Return [X, Y] of the center of cell containing provided text 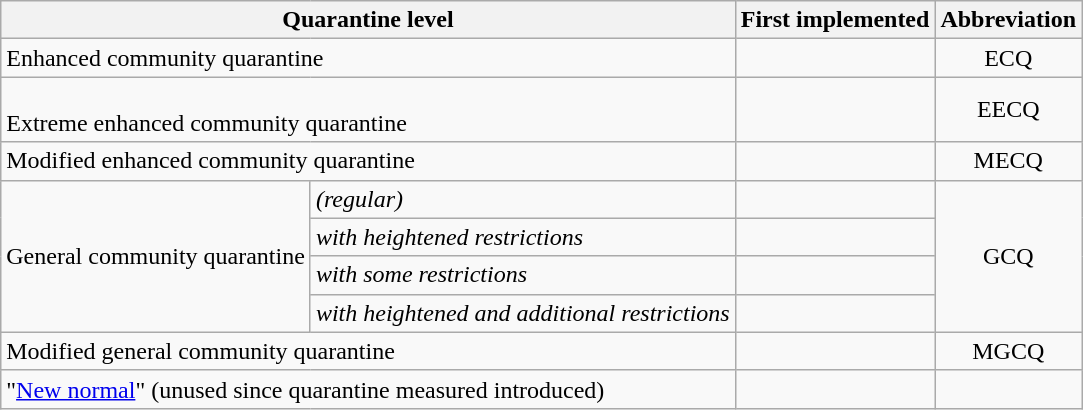
Extreme enhanced community quarantine [368, 110]
Modified general community quarantine [368, 351]
(regular) [522, 199]
MECQ [1008, 161]
First implemented [835, 20]
Quarantine level [368, 20]
Enhanced community quarantine [368, 58]
Modified enhanced community quarantine [368, 161]
EECQ [1008, 110]
with heightened restrictions [522, 237]
with heightened and additional restrictions [522, 313]
General community quarantine [156, 256]
ECQ [1008, 58]
Abbreviation [1008, 20]
with some restrictions [522, 275]
GCQ [1008, 256]
MGCQ [1008, 351]
"New normal" (unused since quarantine measured introduced) [368, 389]
